Locate the cell with the specified text and output its (X, Y) center coordinate. 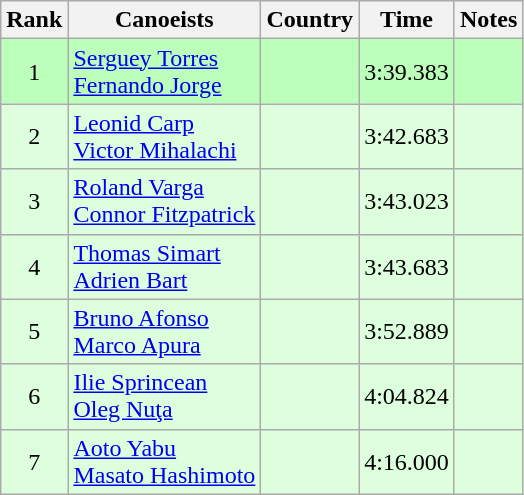
Thomas SimartAdrien Bart (164, 266)
3:42.683 (407, 136)
Rank (34, 20)
Time (407, 20)
Leonid CarpVictor Mihalachi (164, 136)
2 (34, 136)
Canoeists (164, 20)
Aoto YabuMasato Hashimoto (164, 462)
Notes (488, 20)
Roland VargaConnor Fitzpatrick (164, 202)
6 (34, 396)
4:16.000 (407, 462)
Serguey TorresFernando Jorge (164, 72)
4:04.824 (407, 396)
3:43.023 (407, 202)
7 (34, 462)
1 (34, 72)
3 (34, 202)
Country (310, 20)
4 (34, 266)
3:39.383 (407, 72)
5 (34, 332)
3:43.683 (407, 266)
3:52.889 (407, 332)
Bruno AfonsoMarco Apura (164, 332)
Ilie SprinceanOleg Nuţa (164, 396)
